Identify which cell holds the provided text, then report its [x, y] central coordinate. 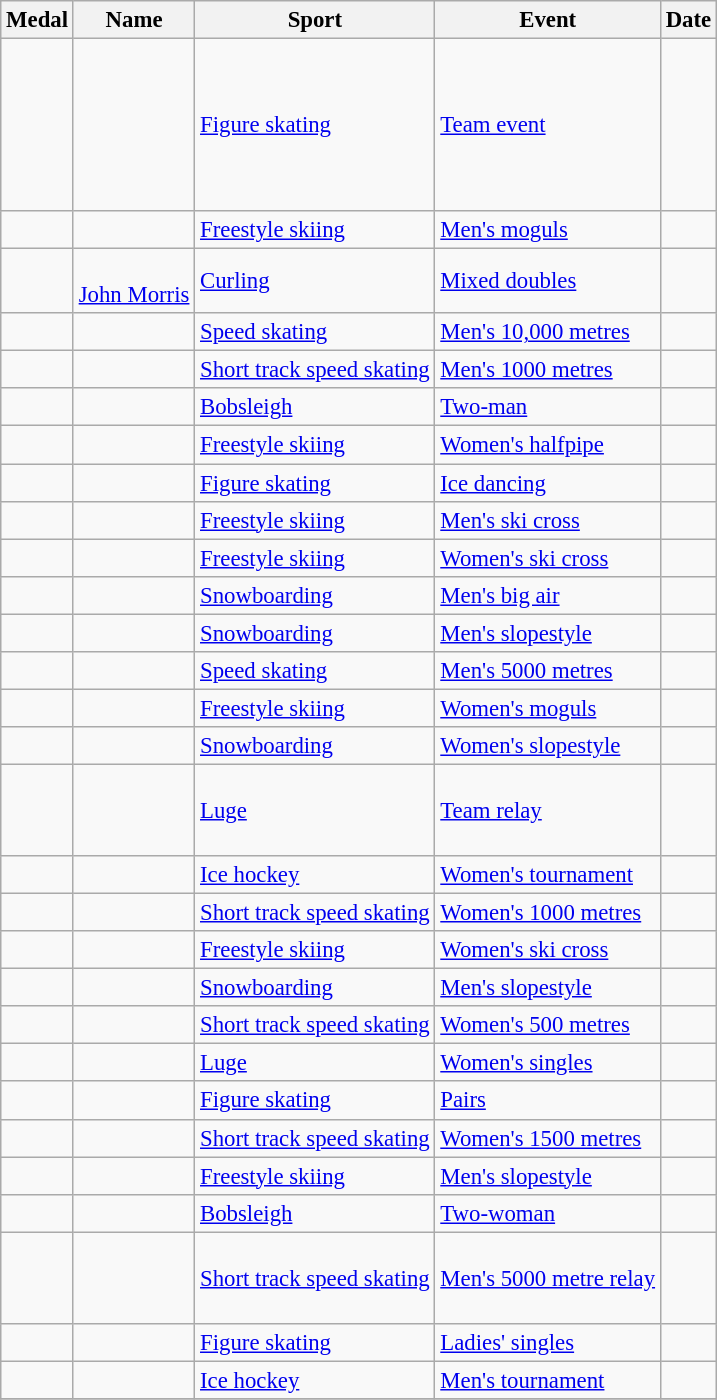
John Morris [134, 282]
Men's moguls [548, 230]
Women's halfpipe [548, 445]
Curling [315, 282]
Ice dancing [548, 483]
Team event [548, 126]
Mixed doubles [548, 282]
Men's 1000 metres [548, 370]
Men's big air [548, 595]
Event [548, 20]
Men's 5000 metre relay [548, 1278]
Sport [315, 20]
Ladies' singles [548, 1343]
Women's 1500 metres [548, 1138]
Women's tournament [548, 875]
Women's singles [548, 1063]
Women's slopestyle [548, 746]
Women's moguls [548, 708]
Two-woman [548, 1213]
Two-man [548, 407]
Women's 1000 metres [548, 913]
Men's 5000 metres [548, 671]
Team relay [548, 810]
Pairs [548, 1101]
Date [688, 20]
Medal [38, 20]
Name [134, 20]
Men's 10,000 metres [548, 332]
Men's tournament [548, 1380]
Men's ski cross [548, 520]
Women's 500 metres [548, 1025]
